From the cell containing the given text, extract its center point as [x, y] coordinate. 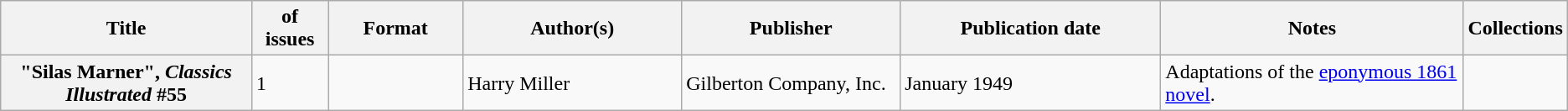
Collections [1515, 29]
Notes [1312, 29]
Author(s) [573, 29]
Adaptations of the eponymous 1861 novel. [1312, 82]
Harry Miller [573, 82]
1 [290, 82]
Publication date [1030, 29]
Format [395, 29]
of issues [290, 29]
Title [126, 29]
Publisher [791, 29]
"Silas Marner", Classics Illustrated #55 [126, 82]
Gilberton Company, Inc. [791, 82]
January 1949 [1030, 82]
